Locate the cell with the specified text and output its [X, Y] center coordinate. 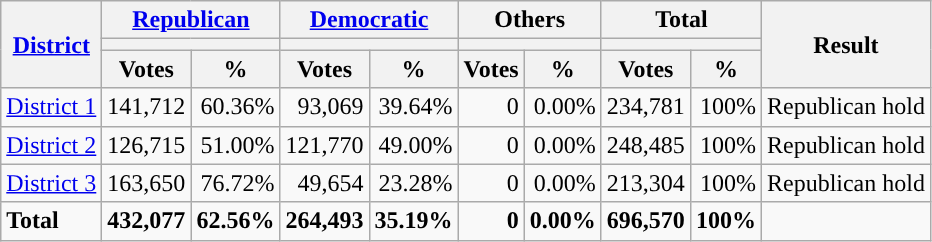
432,077 [146, 221]
93,069 [324, 107]
62.56% [236, 221]
163,650 [146, 183]
49.00% [414, 145]
Result [846, 44]
696,570 [646, 221]
264,493 [324, 221]
District 1 [52, 107]
141,712 [146, 107]
District 3 [52, 183]
35.19% [414, 221]
51.00% [236, 145]
76.72% [236, 183]
234,781 [646, 107]
23.28% [414, 183]
248,485 [646, 145]
60.36% [236, 107]
Others [530, 20]
District 2 [52, 145]
District [52, 44]
121,770 [324, 145]
Democratic [369, 20]
39.64% [414, 107]
49,654 [324, 183]
213,304 [646, 183]
126,715 [146, 145]
Republican [191, 20]
